Identify which cell holds the provided text, then report its [X, Y] central coordinate. 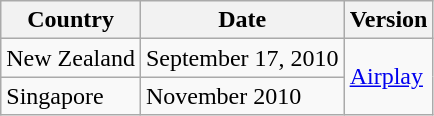
Singapore [71, 96]
Version [388, 20]
Date [242, 20]
Country [71, 20]
November 2010 [242, 96]
Airplay [388, 77]
September 17, 2010 [242, 58]
New Zealand [71, 58]
